For the text-containing cell, return its midpoint in [X, Y] coordinate format. 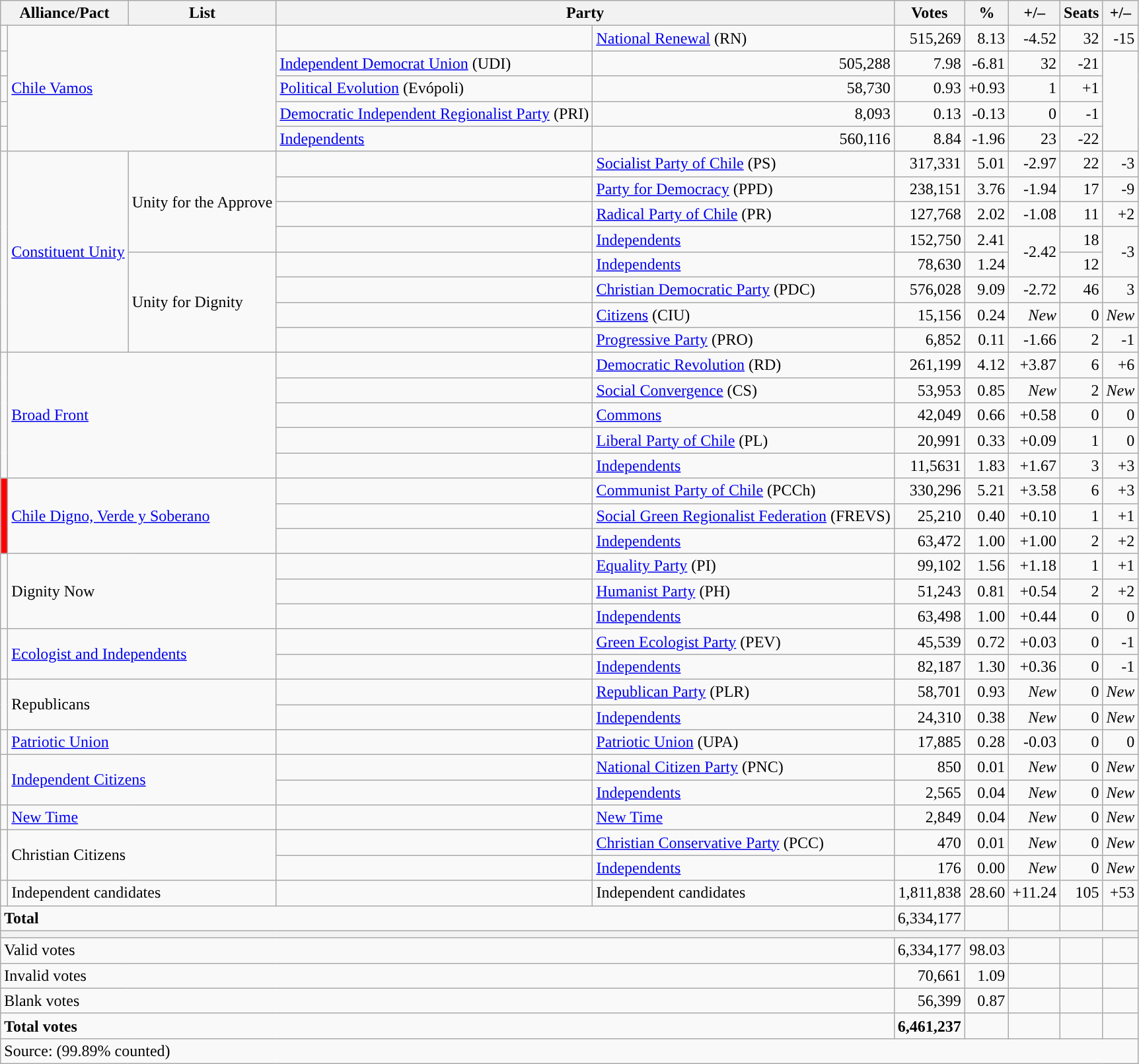
5.21 [987, 491]
1.56 [987, 566]
+0.54 [1035, 591]
23 [1035, 139]
317,331 [929, 164]
+0.58 [1035, 415]
0.13 [929, 114]
+3.58 [1035, 491]
22 [1082, 164]
11,5631 [929, 466]
470 [929, 843]
Christian Citizens [142, 855]
-2.72 [1035, 289]
1.30 [987, 666]
Democratic Independent Regionalist Party (PRI) [435, 114]
127,768 [929, 214]
% [987, 13]
+0.03 [1035, 641]
Equality Party (PI) [743, 566]
-1.96 [987, 139]
0.87 [987, 1001]
+0.36 [1035, 666]
53,953 [929, 390]
Unity for the Approve [202, 201]
-0.13 [987, 114]
Republicans [142, 704]
1.09 [987, 975]
0.38 [987, 717]
1.83 [987, 466]
58,701 [929, 692]
+53 [1121, 893]
Commons [743, 415]
78,630 [929, 264]
8,093 [743, 114]
+6 [1121, 365]
18 [1082, 239]
105 [1082, 893]
70,661 [929, 975]
Radical Party of Chile (PR) [743, 214]
Liberal Party of Chile (PL) [743, 441]
2,565 [929, 793]
98.03 [987, 950]
Broad Front [142, 415]
15,156 [929, 315]
Social Green Regionalist Federation (FREVS) [743, 516]
0.28 [987, 742]
Votes [929, 13]
Party [585, 13]
1,811,838 [929, 893]
Citizens (CIU) [743, 315]
Alliance/Pact [65, 13]
0.00 [987, 868]
Party for Democracy (PPD) [743, 189]
3.76 [987, 189]
0.24 [987, 315]
24,310 [929, 717]
-21 [1082, 63]
63,498 [929, 616]
-1.66 [1035, 340]
+0.44 [1035, 616]
330,296 [929, 491]
0.33 [987, 441]
560,116 [743, 139]
Dignity Now [142, 591]
Political Evolution (Evópoli) [435, 89]
+1.00 [1035, 541]
0.11 [987, 340]
-0.03 [1035, 742]
2.02 [987, 214]
Green Ecologist Party (PEV) [743, 641]
8.84 [929, 139]
Total [447, 918]
List [202, 13]
Source: (99.89% counted) [569, 1051]
Humanist Party (PH) [743, 591]
1.24 [987, 264]
-6.81 [987, 63]
+1.67 [1035, 466]
Social Convergence (CS) [743, 390]
-15 [1121, 38]
12 [1082, 264]
238,151 [929, 189]
+1.18 [1035, 566]
Invalid votes [447, 975]
Patriotic Union (UPA) [743, 742]
505,288 [743, 63]
11 [1082, 214]
-9 [1121, 189]
99,102 [929, 566]
82,187 [929, 666]
46 [1082, 289]
Blank votes [447, 1001]
Constituent Unity [68, 252]
2.41 [987, 239]
Seats [1082, 13]
0.81 [987, 591]
Communist Party of Chile (PCCh) [743, 491]
-2.97 [1035, 164]
6,852 [929, 340]
56,399 [929, 1001]
Independent Citizens [142, 780]
45,539 [929, 641]
850 [929, 767]
Socialist Party of Chile (PS) [743, 164]
5.01 [987, 164]
Democratic Revolution (RD) [743, 365]
17 [1082, 189]
261,199 [929, 365]
+0.93 [987, 89]
Patriotic Union [142, 742]
+0.10 [1035, 516]
+0.09 [1035, 441]
4.12 [987, 365]
0.85 [987, 390]
National Citizen Party (PNC) [743, 767]
8.13 [987, 38]
Ecologist and Independents [142, 654]
6,461,237 [929, 1026]
63,472 [929, 541]
-1.08 [1035, 214]
17,885 [929, 742]
-2.42 [1035, 252]
20,991 [929, 441]
Progressive Party (PRO) [743, 340]
0.72 [987, 641]
Chile Digno, Verde y Soberano [142, 516]
Republican Party (PLR) [743, 692]
+3.87 [1035, 365]
2,849 [929, 818]
28.60 [987, 893]
Total votes [447, 1026]
Valid votes [447, 950]
+11.24 [1035, 893]
Unity for Dignity [202, 302]
Independent Democrat Union (UDI) [435, 63]
-1.94 [1035, 189]
152,750 [929, 239]
58,730 [743, 89]
51,243 [929, 591]
176 [929, 868]
42,049 [929, 415]
25,210 [929, 516]
Christian Conservative Party (PCC) [743, 843]
-22 [1082, 139]
-4.52 [1035, 38]
National Renewal (RN) [743, 38]
Chile Vamos [142, 89]
515,269 [929, 38]
Christian Democratic Party (PDC) [743, 289]
0.66 [987, 415]
0.40 [987, 516]
7.98 [929, 63]
9.09 [987, 289]
576,028 [929, 289]
